Identify which cell holds the provided text, then report its (x, y) central coordinate. 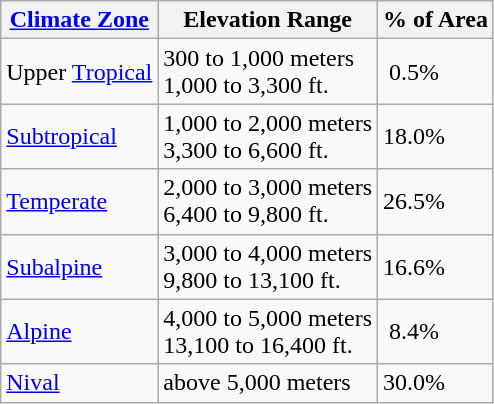
% of Area (436, 20)
1,000 to 2,000 meters3,300 to 6,600 ft. (268, 136)
Climate Zone (80, 20)
26.5% (436, 202)
3,000 to 4,000 meters9,800 to 13,100 ft. (268, 266)
16.6% (436, 266)
Upper Tropical (80, 72)
2,000 to 3,000 meters6,400 to 9,800 ft. (268, 202)
Nival (80, 383)
above 5,000 meters (268, 383)
Temperate (80, 202)
Alpine (80, 332)
4,000 to 5,000 meters13,100 to 16,400 ft. (268, 332)
300 to 1,000 meters1,000 to 3,300 ft. (268, 72)
Elevation Range (268, 20)
Subalpine (80, 266)
8.4% (436, 332)
0.5% (436, 72)
Subtropical (80, 136)
30.0% (436, 383)
18.0% (436, 136)
